Find where the given text appears and provide that cell's center as [X, Y] coordinate. 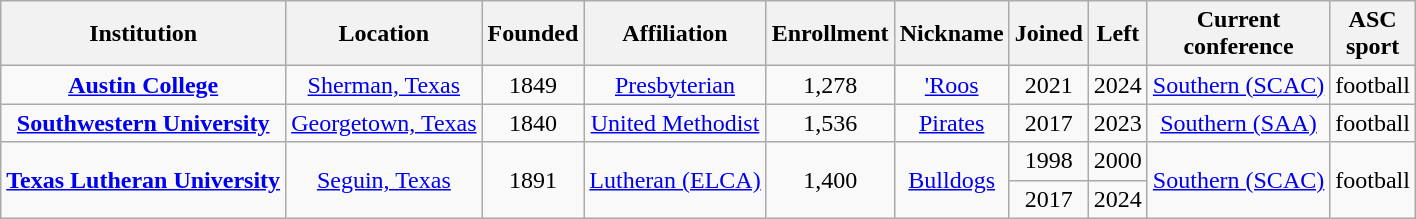
'Roos [952, 85]
United Methodist [675, 123]
1849 [533, 85]
ASCsport [1373, 34]
1,536 [830, 123]
Currentconference [1238, 34]
Location [384, 34]
Joined [1048, 34]
Nickname [952, 34]
2021 [1048, 85]
Institution [144, 34]
1,278 [830, 85]
Pirates [952, 123]
1,400 [830, 180]
1998 [1048, 161]
Seguin, Texas [384, 180]
2023 [1118, 123]
Texas Lutheran University [144, 180]
Affiliation [675, 34]
Austin College [144, 85]
1891 [533, 180]
Georgetown, Texas [384, 123]
Lutheran (ELCA) [675, 180]
2000 [1118, 161]
Left [1118, 34]
Presbyterian [675, 85]
Southern (SAA) [1238, 123]
Founded [533, 34]
Bulldogs [952, 180]
Enrollment [830, 34]
Southwestern University [144, 123]
Sherman, Texas [384, 85]
1840 [533, 123]
